Determine the (X, Y) coordinate at the center of the cell enclosing the given text.  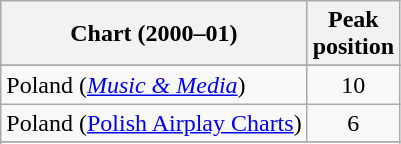
10 (353, 85)
6 (353, 123)
Poland (Music & Media) (154, 85)
Chart (2000–01) (154, 34)
Poland (Polish Airplay Charts) (154, 123)
Peakposition (353, 34)
